Find where the given text appears and provide that cell's center as (X, Y) coordinate. 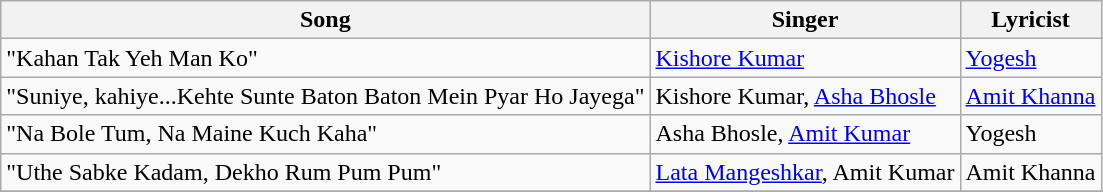
Lyricist (1030, 20)
"Uthe Sabke Kadam, Dekho Rum Pum Pum" (326, 172)
"Kahan Tak Yeh Man Ko" (326, 58)
Kishore Kumar, Asha Bhosle (805, 96)
Asha Bhosle, Amit Kumar (805, 134)
Song (326, 20)
Lata Mangeshkar, Amit Kumar (805, 172)
"Suniye, kahiye...Kehte Sunte Baton Baton Mein Pyar Ho Jayega" (326, 96)
Singer (805, 20)
"Na Bole Tum, Na Maine Kuch Kaha" (326, 134)
Kishore Kumar (805, 58)
